From the cell containing the given text, extract its center point as [X, Y] coordinate. 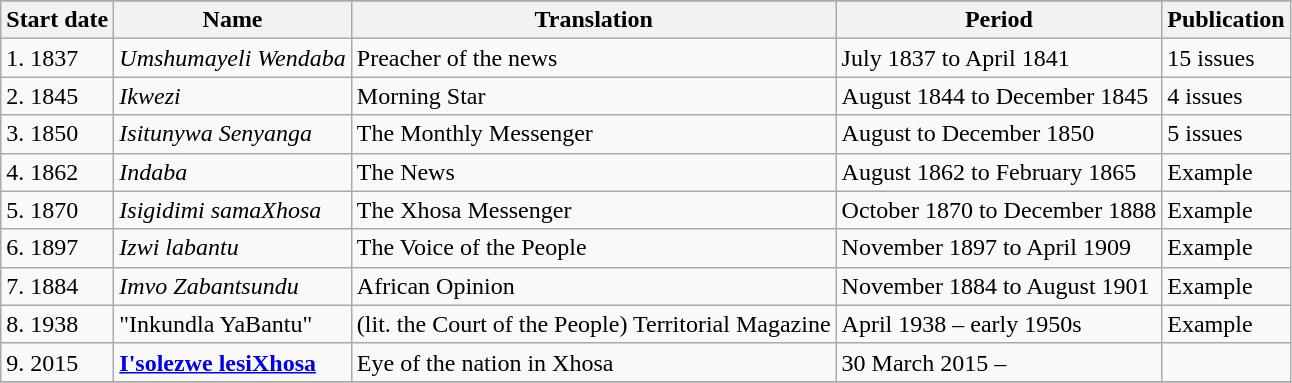
Period [999, 20]
7. 1884 [58, 286]
The News [594, 172]
4 issues [1226, 96]
Indaba [232, 172]
4. 1862 [58, 172]
I'solezwe lesiXhosa [232, 362]
Ikwezi [232, 96]
"Inkundla YaBantu" [232, 324]
5 issues [1226, 134]
Translation [594, 20]
Isigidimi samaXhosa [232, 210]
Eye of the nation in Xhosa [594, 362]
August 1844 to December 1845 [999, 96]
August to December 1850 [999, 134]
1. 1837 [58, 58]
Imvo Zabantsundu [232, 286]
Umshumayeli Wendaba [232, 58]
August 1862 to February 1865 [999, 172]
Name [232, 20]
Start date [58, 20]
8. 1938 [58, 324]
African Opinion [594, 286]
July 1837 to April 1841 [999, 58]
April 1938 – early 1950s [999, 324]
October 1870 to December 1888 [999, 210]
The Monthly Messenger [594, 134]
November 1897 to April 1909 [999, 248]
November 1884 to August 1901 [999, 286]
Izwi labantu [232, 248]
15 issues [1226, 58]
Publication [1226, 20]
2. 1845 [58, 96]
30 March 2015 – [999, 362]
The Xhosa Messenger [594, 210]
(lit. the Court of the People) Territorial Magazine [594, 324]
5. 1870 [58, 210]
6. 1897 [58, 248]
Morning Star [594, 96]
3. 1850 [58, 134]
9. 2015 [58, 362]
Isitunywa Senyanga [232, 134]
Preacher of the news [594, 58]
The Voice of the People [594, 248]
